Detect which cell encompasses the target text, then output its [x, y] center coordinate. 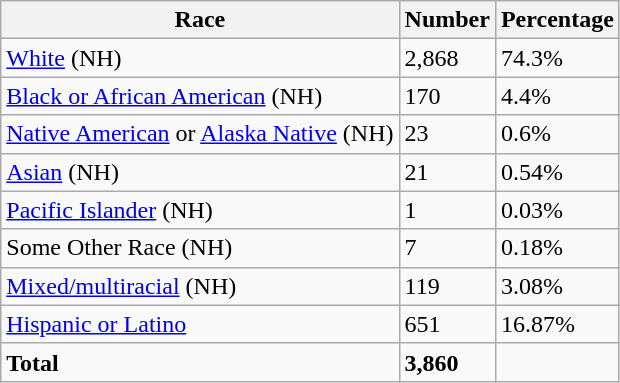
Some Other Race (NH) [200, 248]
Race [200, 20]
7 [447, 248]
119 [447, 286]
Percentage [557, 20]
2,868 [447, 58]
Pacific Islander (NH) [200, 210]
0.6% [557, 134]
White (NH) [200, 58]
Asian (NH) [200, 172]
170 [447, 96]
0.54% [557, 172]
Total [200, 362]
3,860 [447, 362]
0.03% [557, 210]
21 [447, 172]
16.87% [557, 324]
Black or African American (NH) [200, 96]
Mixed/multiracial (NH) [200, 286]
1 [447, 210]
74.3% [557, 58]
4.4% [557, 96]
Native American or Alaska Native (NH) [200, 134]
0.18% [557, 248]
23 [447, 134]
3.08% [557, 286]
651 [447, 324]
Hispanic or Latino [200, 324]
Number [447, 20]
